Provide the [X, Y] coordinate of the cell's center where the given text is located.  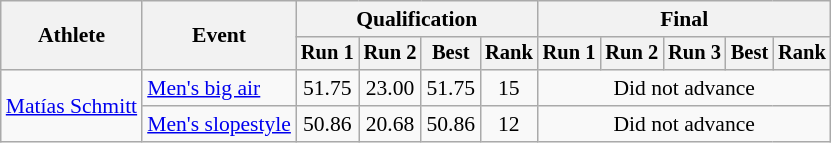
Final [684, 19]
Men's big air [219, 88]
Event [219, 36]
15 [509, 88]
Run 3 [694, 54]
Qualification [417, 19]
20.68 [390, 124]
12 [509, 124]
23.00 [390, 88]
Men's slopestyle [219, 124]
Matías Schmitt [72, 106]
Athlete [72, 36]
